Determine the [x, y] coordinate at the center of the cell enclosing the given text.  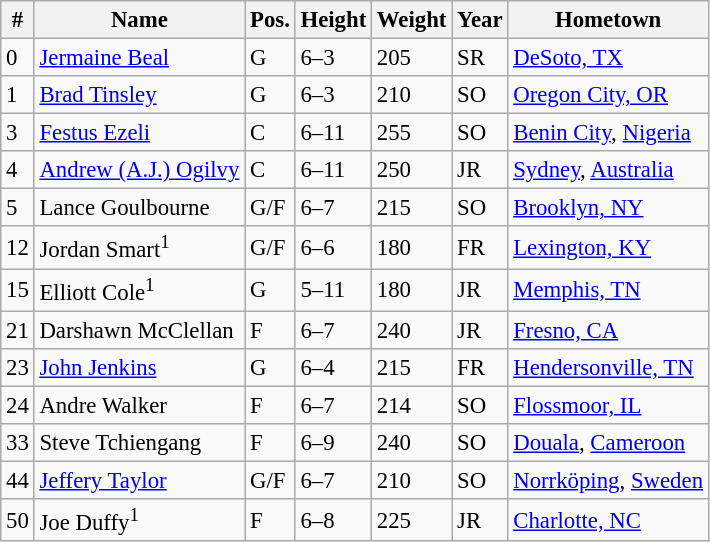
Lance Goulbourne [140, 208]
214 [412, 405]
4 [18, 170]
0 [18, 58]
205 [412, 58]
6–6 [333, 247]
5–11 [333, 290]
Steve Tchiengang [140, 443]
Sydney, Australia [608, 170]
Jeffery Taylor [140, 480]
SR [480, 58]
Andre Walker [140, 405]
250 [412, 170]
33 [18, 443]
Douala, Cameroon [608, 443]
1 [18, 95]
Festus Ezeli [140, 133]
225 [412, 520]
12 [18, 247]
Elliott Cole1 [140, 290]
# [18, 20]
44 [18, 480]
3 [18, 133]
Norrköping, Sweden [608, 480]
Charlotte, NC [608, 520]
6–8 [333, 520]
24 [18, 405]
23 [18, 367]
5 [18, 208]
Jermaine Beal [140, 58]
Brooklyn, NY [608, 208]
Joe Duffy1 [140, 520]
6–9 [333, 443]
John Jenkins [140, 367]
50 [18, 520]
21 [18, 330]
Benin City, Nigeria [608, 133]
DeSoto, TX [608, 58]
15 [18, 290]
Flossmoor, IL [608, 405]
6–4 [333, 367]
Name [140, 20]
Andrew (A.J.) Ogilvy [140, 170]
Weight [412, 20]
Lexington, KY [608, 247]
Darshawn McClellan [140, 330]
Hometown [608, 20]
Memphis, TN [608, 290]
255 [412, 133]
Year [480, 20]
Oregon City, OR [608, 95]
Brad Tinsley [140, 95]
Fresno, CA [608, 330]
Pos. [270, 20]
Hendersonville, TN [608, 367]
Jordan Smart1 [140, 247]
Height [333, 20]
